Determine the (X, Y) coordinate at the center of the cell enclosing the given text.  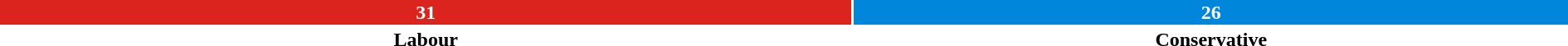
31 (426, 12)
26 (1211, 12)
